Detect which cell encompasses the target text, then output its (X, Y) center coordinate. 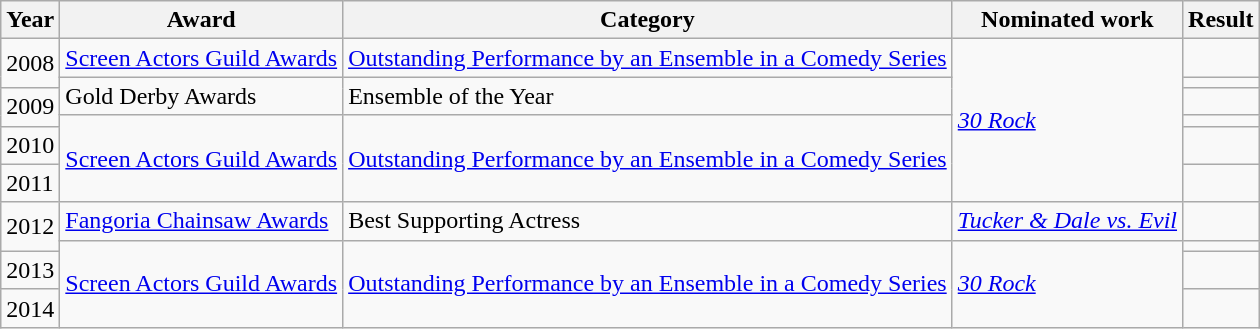
2010 (30, 145)
2013 (30, 270)
2009 (30, 107)
Fangoria Chainsaw Awards (202, 221)
Gold Derby Awards (202, 96)
Tucker & Dale vs. Evil (1067, 221)
Best Supporting Actress (648, 221)
2014 (30, 308)
Award (202, 20)
2008 (30, 64)
Year (30, 20)
2012 (30, 226)
Result (1221, 20)
2011 (30, 183)
Nominated work (1067, 20)
Category (648, 20)
Ensemble of the Year (648, 96)
